Detect which cell encompasses the target text, then output its [X, Y] center coordinate. 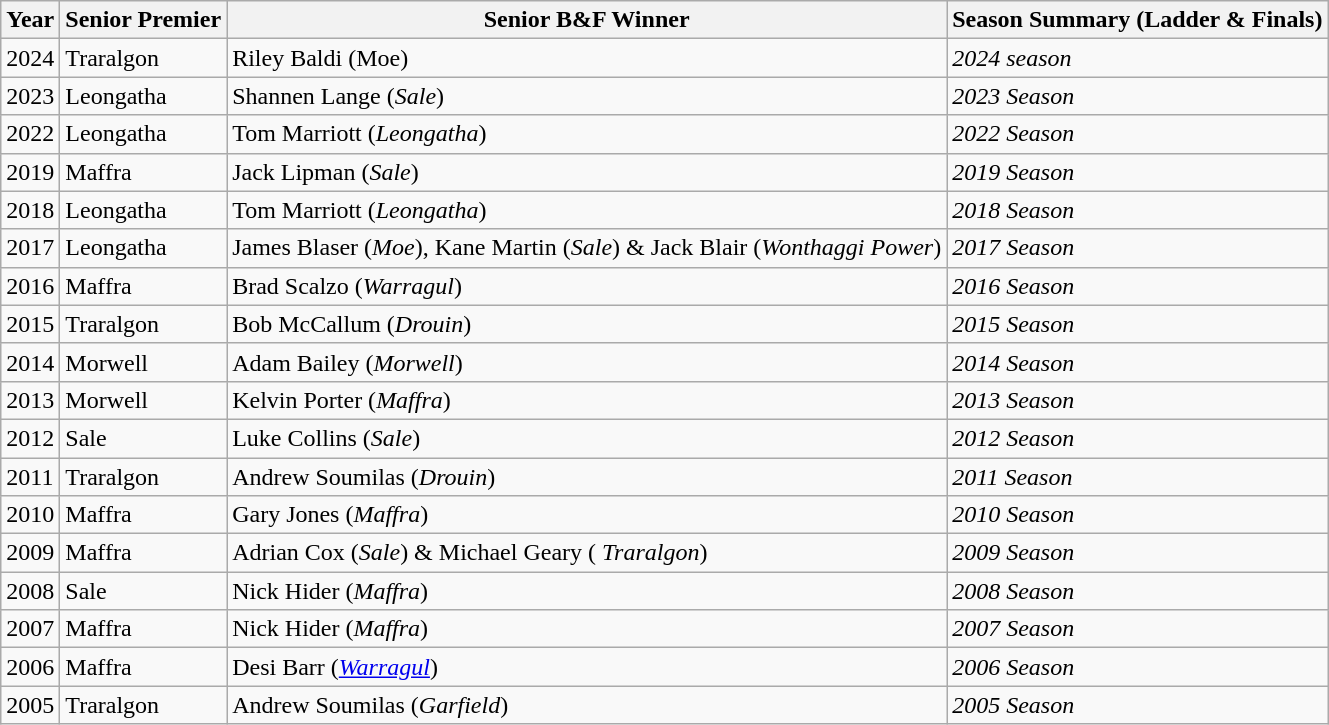
Bob McCallum (Drouin) [587, 324]
2012 [30, 438]
Riley Baldi (Moe) [587, 58]
Shannen Lange (Sale) [587, 96]
2011 [30, 477]
Desi Barr (Warragul) [587, 667]
2023 [30, 96]
Adam Bailey (Morwell) [587, 362]
2015 Season [1138, 324]
2015 [30, 324]
Andrew Soumilas (Drouin) [587, 477]
Adrian Cox (Sale) & Michael Geary ( Traralgon) [587, 553]
2018 Season [1138, 210]
2006 Season [1138, 667]
2009 [30, 553]
2022 [30, 134]
2024 [30, 58]
Year [30, 20]
Brad Scalzo (Warragul) [587, 286]
2010 [30, 515]
2011 Season [1138, 477]
James Blaser (Moe), Kane Martin (Sale) & Jack Blair (Wonthaggi Power) [587, 248]
2016 Season [1138, 286]
Jack Lipman (Sale) [587, 172]
2016 [30, 286]
2014 Season [1138, 362]
2019 [30, 172]
Senior Premier [144, 20]
2013 [30, 400]
2007 [30, 629]
2017 [30, 248]
2008 [30, 591]
Andrew Soumilas (Garfield) [587, 705]
2019 Season [1138, 172]
2022 Season [1138, 134]
2024 season [1138, 58]
2023 Season [1138, 96]
2006 [30, 667]
2014 [30, 362]
Luke Collins (Sale) [587, 438]
2013 Season [1138, 400]
Gary Jones (Maffra) [587, 515]
2010 Season [1138, 515]
2009 Season [1138, 553]
2007 Season [1138, 629]
2008 Season [1138, 591]
2012 Season [1138, 438]
2017 Season [1138, 248]
Senior B&F Winner [587, 20]
2018 [30, 210]
2005 [30, 705]
2005 Season [1138, 705]
Season Summary (Ladder & Finals) [1138, 20]
Kelvin Porter (Maffra) [587, 400]
